Return (X, Y) of the center of cell containing provided text 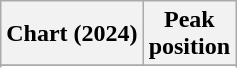
Chart (2024) (72, 34)
Peakposition (189, 34)
